Search for the cell housing the specified text and yield its [x, y] center coordinate. 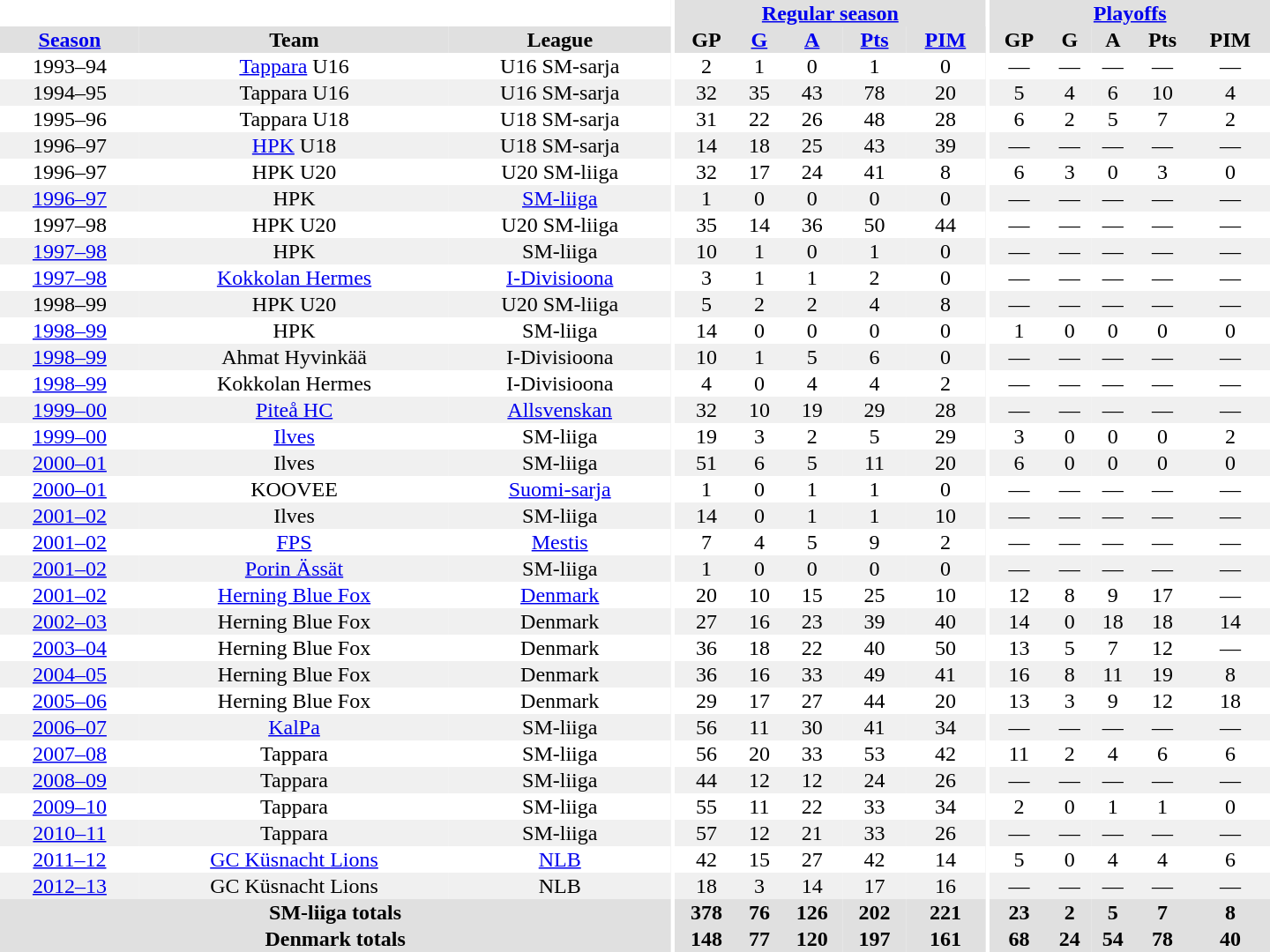
51 [707, 463]
31 [707, 119]
197 [875, 939]
53 [875, 754]
2009–10 [70, 807]
68 [1019, 939]
2006–07 [70, 727]
1995–96 [70, 119]
Piteå HC [295, 410]
2007–08 [70, 754]
126 [811, 912]
54 [1113, 939]
49 [875, 674]
KOOVEE [295, 489]
1993–94 [70, 66]
55 [707, 807]
161 [945, 939]
2010–11 [70, 833]
Porin Ässät [295, 569]
Suomi-sarja [559, 489]
2012–13 [70, 886]
League [559, 40]
Regular season [831, 13]
2008–09 [70, 780]
Denmark totals [335, 939]
57 [707, 833]
2005–06 [70, 701]
Mestis [559, 542]
120 [811, 939]
148 [707, 939]
HPK U18 [295, 145]
Allsvenskan [559, 410]
21 [811, 833]
SM-liiga totals [335, 912]
Team [295, 40]
Tappara U18 [295, 119]
Playoffs [1130, 13]
2011–12 [70, 859]
1994–95 [70, 93]
2003–04 [70, 648]
Season [70, 40]
77 [758, 939]
FPS [295, 542]
2004–05 [70, 674]
KalPa [295, 727]
2002–03 [70, 621]
48 [875, 119]
378 [707, 912]
202 [875, 912]
76 [758, 912]
Ahmat Hyvinkää [295, 357]
221 [945, 912]
30 [811, 727]
